Find where the given text appears and provide that cell's center as (X, Y) coordinate. 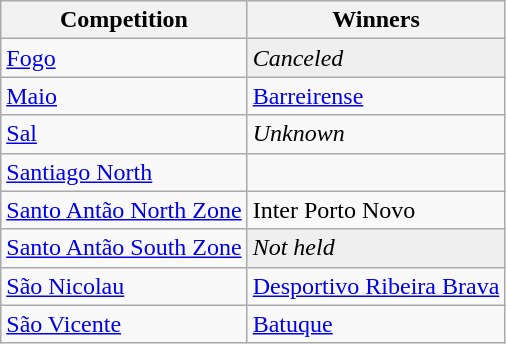
Santo Antão North Zone (124, 210)
Unknown (376, 134)
Barreirense (376, 96)
Sal (124, 134)
Inter Porto Novo (376, 210)
São Nicolau (124, 286)
Maio (124, 96)
Santiago North (124, 172)
Batuque (376, 324)
São Vicente (124, 324)
Fogo (124, 58)
Competition (124, 20)
Winners (376, 20)
Desportivo Ribeira Brava (376, 286)
Canceled (376, 58)
Santo Antão South Zone (124, 248)
Not held (376, 248)
